Detect which cell encompasses the target text, then output its (X, Y) center coordinate. 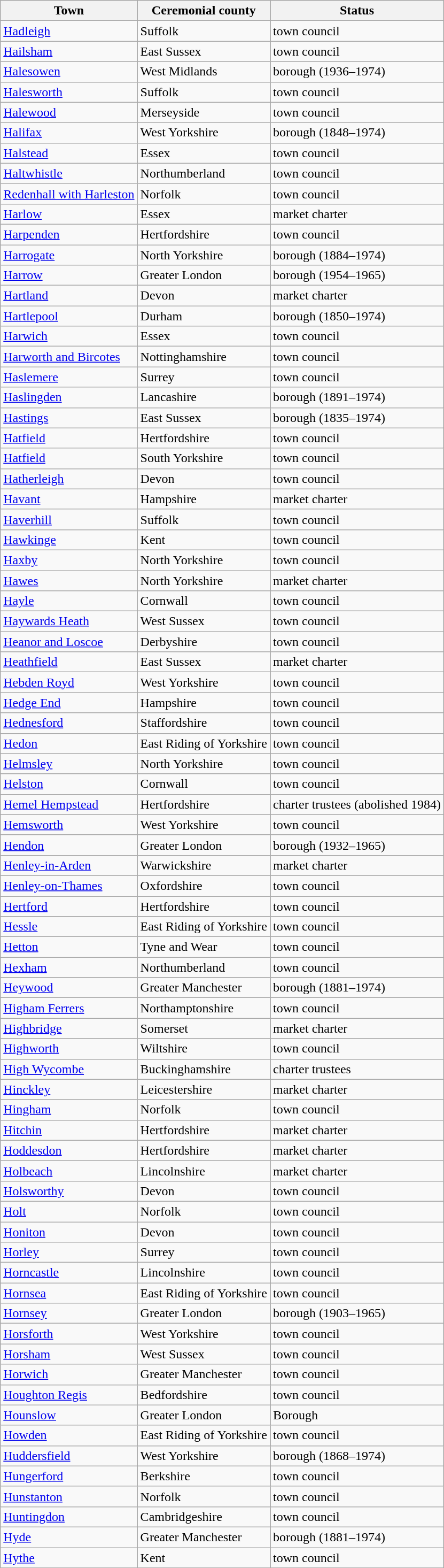
West Midlands (204, 72)
Hedon (69, 743)
Hythe (69, 1558)
Staffordshire (204, 723)
Hayle (69, 601)
Haslingden (69, 397)
Hungerford (69, 1476)
Harwich (69, 336)
borough (1932–1965) (357, 845)
Somerset (204, 1028)
Bedfordshire (204, 1395)
Harworth and Bircotes (69, 357)
Oxfordshire (204, 886)
Houghton Regis (69, 1395)
Higham Ferrers (69, 1008)
Harlow (69, 214)
borough (1835–1974) (357, 418)
Haywards Heath (69, 621)
borough (1868–1974) (357, 1456)
Haslemere (69, 377)
Haxby (69, 560)
Borough (357, 1415)
Huntingdon (69, 1517)
Henley-on-Thames (69, 886)
Hemel Hempstead (69, 804)
Hingham (69, 1110)
Horncastle (69, 1273)
Hawes (69, 580)
Berkshire (204, 1476)
Howden (69, 1435)
Holbeach (69, 1171)
Horwich (69, 1374)
Status (357, 11)
Nottinghamshire (204, 357)
Hebden Royd (69, 682)
Wiltshire (204, 1049)
Hitchin (69, 1130)
borough (1848–1974) (357, 133)
charter trustees (abolished 1984) (357, 804)
Helmsley (69, 764)
Heanor and Loscoe (69, 642)
Holt (69, 1211)
Horsforth (69, 1334)
Heywood (69, 988)
Hunstanton (69, 1496)
Halifax (69, 133)
Lancashire (204, 397)
Hertford (69, 906)
Haltwhistle (69, 173)
Warwickshire (204, 865)
Cambridgeshire (204, 1517)
Merseyside (204, 112)
Heathfield (69, 662)
Harrow (69, 275)
Honiton (69, 1232)
Huddersfield (69, 1456)
Hailsham (69, 51)
borough (1891–1974) (357, 397)
Hastings (69, 418)
Northamptonshire (204, 1008)
Halstead (69, 153)
borough (1850–1974) (357, 316)
Halesworth (69, 92)
Hexham (69, 967)
Hinckley (69, 1089)
Hartlepool (69, 316)
borough (1936–1974) (357, 72)
Hatherleigh (69, 479)
Holsworthy (69, 1191)
Hyde (69, 1537)
Leicestershire (204, 1089)
Hemsworth (69, 825)
Halewood (69, 112)
Highworth (69, 1049)
Hoddesdon (69, 1150)
Harrogate (69, 255)
Hendon (69, 845)
Henley-in-Arden (69, 865)
Hornsea (69, 1293)
Hedge End (69, 703)
South Yorkshire (204, 458)
Hounslow (69, 1415)
Helston (69, 784)
Town (69, 11)
Redenhall with Harleston (69, 194)
Hornsey (69, 1313)
Tyne and Wear (204, 947)
High Wycombe (69, 1069)
Horley (69, 1252)
Hessle (69, 927)
charter trustees (357, 1069)
borough (1903–1965) (357, 1313)
Highbridge (69, 1028)
Derbyshire (204, 642)
Hawkinge (69, 540)
Buckinghamshire (204, 1069)
Haverhill (69, 519)
Halesowen (69, 72)
Durham (204, 316)
Hadleigh (69, 31)
Horsham (69, 1354)
borough (1954–1965) (357, 275)
borough (1884–1974) (357, 255)
Harpenden (69, 234)
Havant (69, 499)
Hartland (69, 296)
Ceremonial county (204, 11)
Hednesford (69, 723)
Hetton (69, 947)
